Locate the cell with the specified text and output its (x, y) center coordinate. 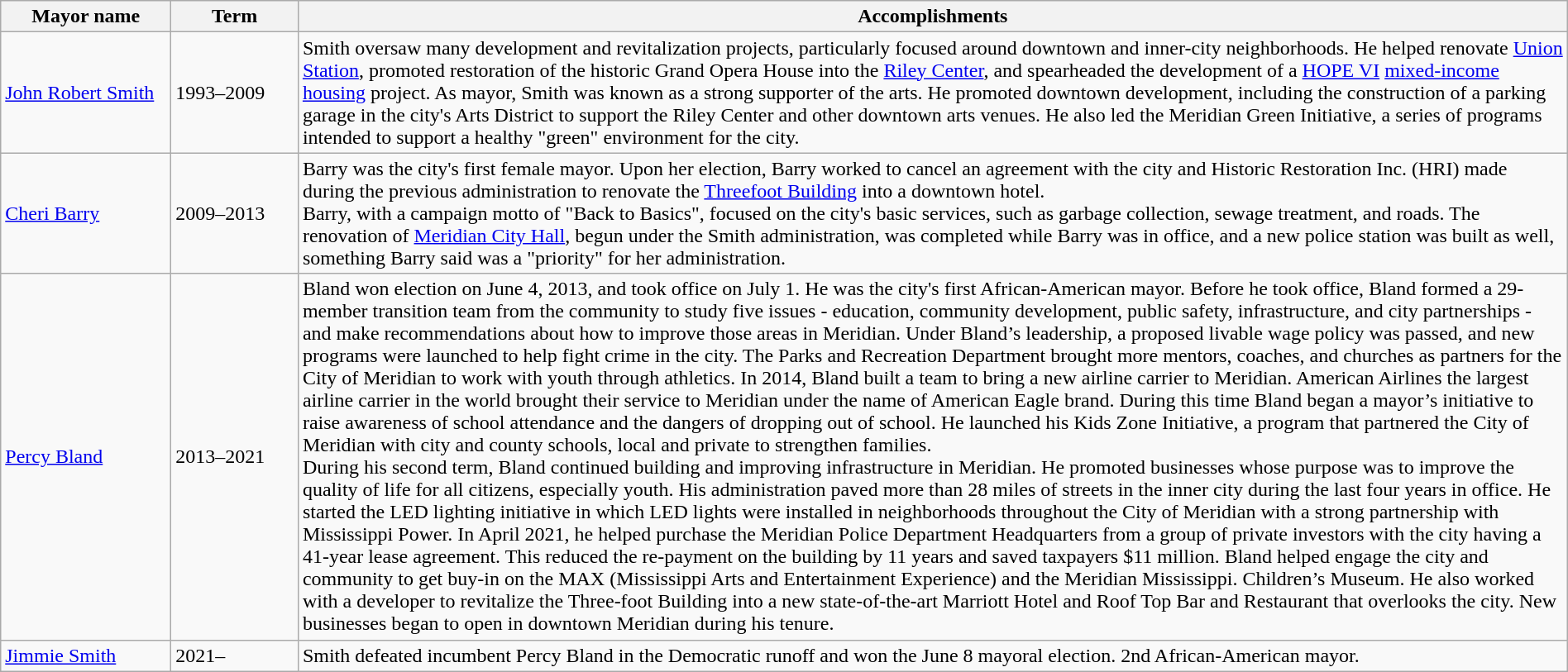
Term (235, 17)
1993–2009 (235, 93)
Cheri Barry (86, 213)
Mayor name (86, 17)
Smith defeated incumbent Percy Bland in the Democratic runoff and won the June 8 mayoral election. 2nd African-American mayor. (933, 655)
Percy Bland (86, 456)
Jimmie Smith (86, 655)
Accomplishments (933, 17)
2009–2013 (235, 213)
2021– (235, 655)
2013–2021 (235, 456)
John Robert Smith (86, 93)
